Detect which cell encompasses the target text, then output its (X, Y) center coordinate. 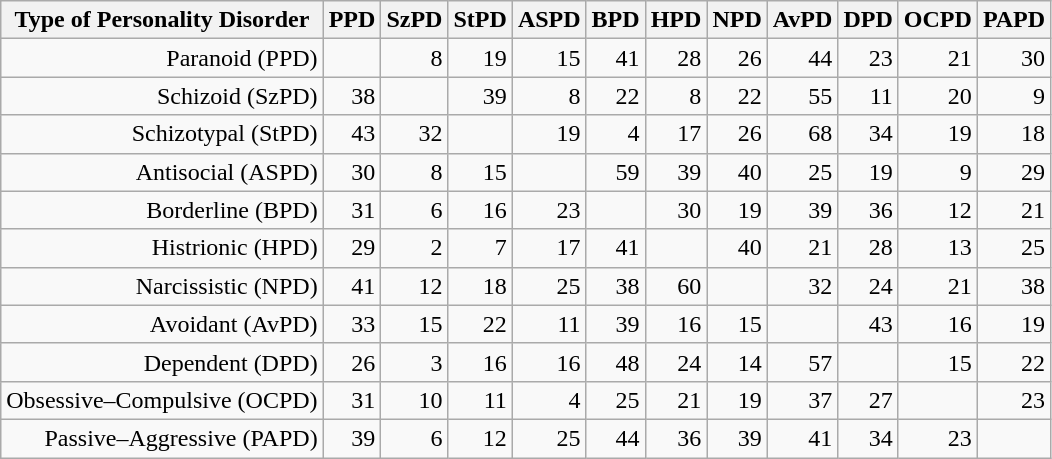
59 (616, 172)
NPD (737, 20)
StPD (480, 20)
14 (737, 362)
57 (802, 362)
13 (938, 248)
60 (676, 286)
20 (938, 96)
DPD (868, 20)
33 (352, 324)
27 (868, 400)
68 (802, 134)
Antisocial (ASPD) (162, 172)
Passive–Aggressive (PAPD) (162, 438)
48 (616, 362)
AvPD (802, 20)
10 (414, 400)
Avoidant (AvPD) (162, 324)
3 (414, 362)
Histrionic (HPD) (162, 248)
37 (802, 400)
Schizotypal (StPD) (162, 134)
Schizoid (SzPD) (162, 96)
SzPD (414, 20)
OCPD (938, 20)
HPD (676, 20)
Obsessive–Compulsive (OCPD) (162, 400)
PPD (352, 20)
Borderline (BPD) (162, 210)
BPD (616, 20)
ASPD (549, 20)
Paranoid (PPD) (162, 58)
Type of Personality Disorder (162, 20)
PAPD (1014, 20)
7 (480, 248)
Dependent (DPD) (162, 362)
2 (414, 248)
Narcissistic (NPD) (162, 286)
55 (802, 96)
